Pinpoint the cell where the given text exists, returning its (X, Y) midpoint coordinate. 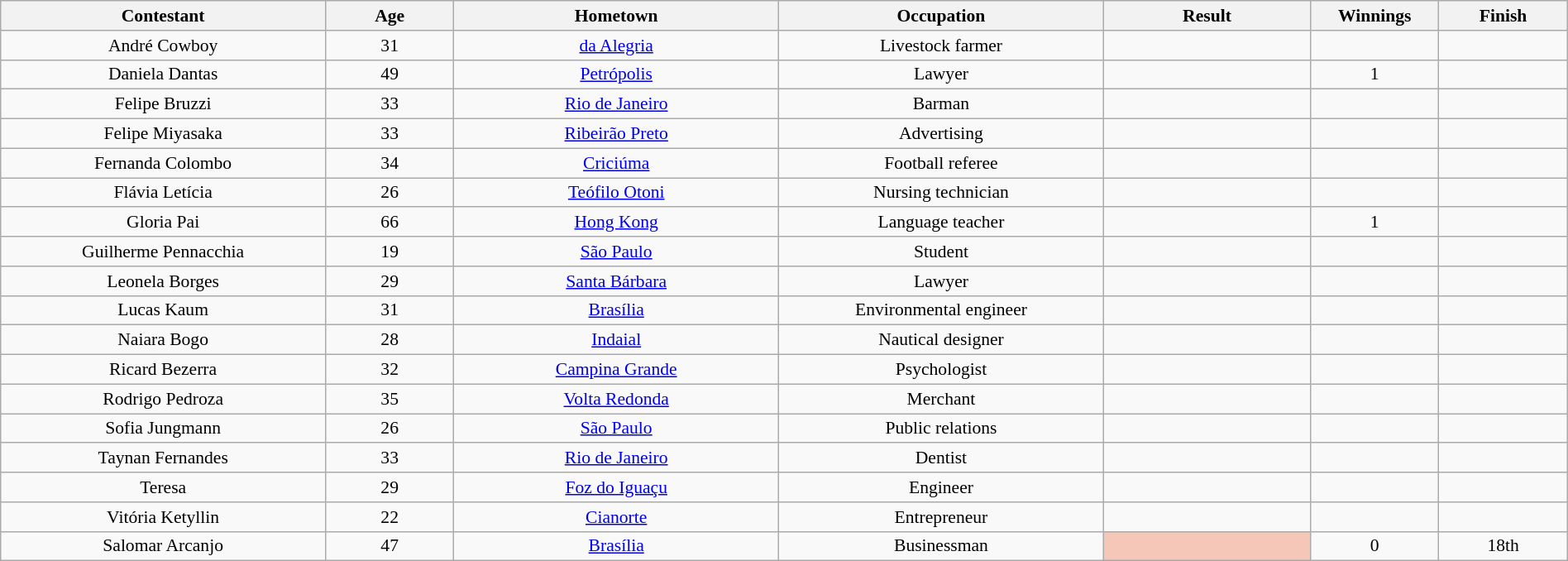
Occupation (941, 16)
Ricard Bezerra (164, 370)
Flávia Letícia (164, 193)
Gloria Pai (164, 223)
Fernanda Colombo (164, 163)
Foz do Iguaçu (617, 487)
Felipe Bruzzi (164, 104)
Petrópolis (617, 74)
34 (390, 163)
Daniela Dantas (164, 74)
Public relations (941, 429)
Merchant (941, 399)
Volta Redonda (617, 399)
47 (390, 546)
Winnings (1374, 16)
Businessman (941, 546)
Environmental engineer (941, 310)
Language teacher (941, 223)
Age (390, 16)
Nautical designer (941, 340)
49 (390, 74)
Football referee (941, 163)
66 (390, 223)
Barman (941, 104)
Santa Bárbara (617, 281)
Vitória Ketyllin (164, 517)
Engineer (941, 487)
Student (941, 252)
Nursing technician (941, 193)
Psychologist (941, 370)
Sofia Jungmann (164, 429)
Rodrigo Pedroza (164, 399)
28 (390, 340)
18th (1503, 546)
Guilherme Pennacchia (164, 252)
Hong Kong (617, 223)
Teófilo Otoni (617, 193)
35 (390, 399)
32 (390, 370)
Cianorte (617, 517)
Teresa (164, 487)
Criciúma (617, 163)
Ribeirão Preto (617, 134)
André Cowboy (164, 46)
Leonela Borges (164, 281)
22 (390, 517)
Contestant (164, 16)
Naiara Bogo (164, 340)
Entrepreneur (941, 517)
Livestock farmer (941, 46)
Salomar Arcanjo (164, 546)
Result (1207, 16)
Campina Grande (617, 370)
Felipe Miyasaka (164, 134)
Hometown (617, 16)
Indaial (617, 340)
Dentist (941, 458)
da Alegria (617, 46)
Advertising (941, 134)
19 (390, 252)
Finish (1503, 16)
Taynan Fernandes (164, 458)
Lucas Kaum (164, 310)
0 (1374, 546)
